Extract the [x, y] coordinate from the center of the cell holding the provided text.  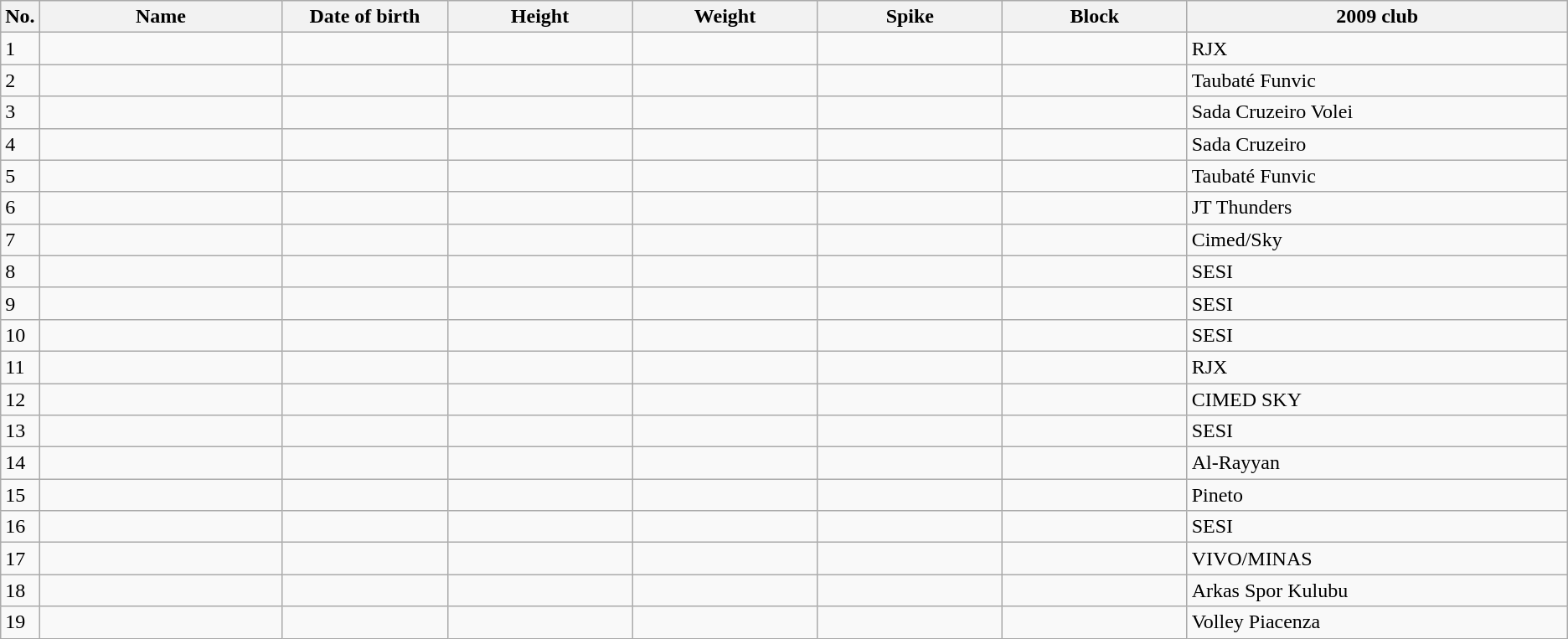
JT Thunders [1377, 208]
Spike [910, 17]
Height [539, 17]
11 [20, 367]
Name [161, 17]
13 [20, 431]
8 [20, 271]
10 [20, 335]
CIMED SKY [1377, 399]
1 [20, 49]
Sada Cruzeiro [1377, 144]
17 [20, 559]
2009 club [1377, 17]
3 [20, 112]
5 [20, 176]
Volley Piacenza [1377, 622]
Cimed/Sky [1377, 240]
9 [20, 303]
14 [20, 463]
4 [20, 144]
6 [20, 208]
2 [20, 80]
Block [1096, 17]
12 [20, 399]
No. [20, 17]
Al-Rayyan [1377, 463]
Sada Cruzeiro Volei [1377, 112]
19 [20, 622]
VIVO/MINAS [1377, 559]
Pineto [1377, 495]
18 [20, 590]
7 [20, 240]
15 [20, 495]
Date of birth [365, 17]
Arkas Spor Kulubu [1377, 590]
Weight [725, 17]
16 [20, 527]
